Find where the given text appears and provide that cell's center as [x, y] coordinate. 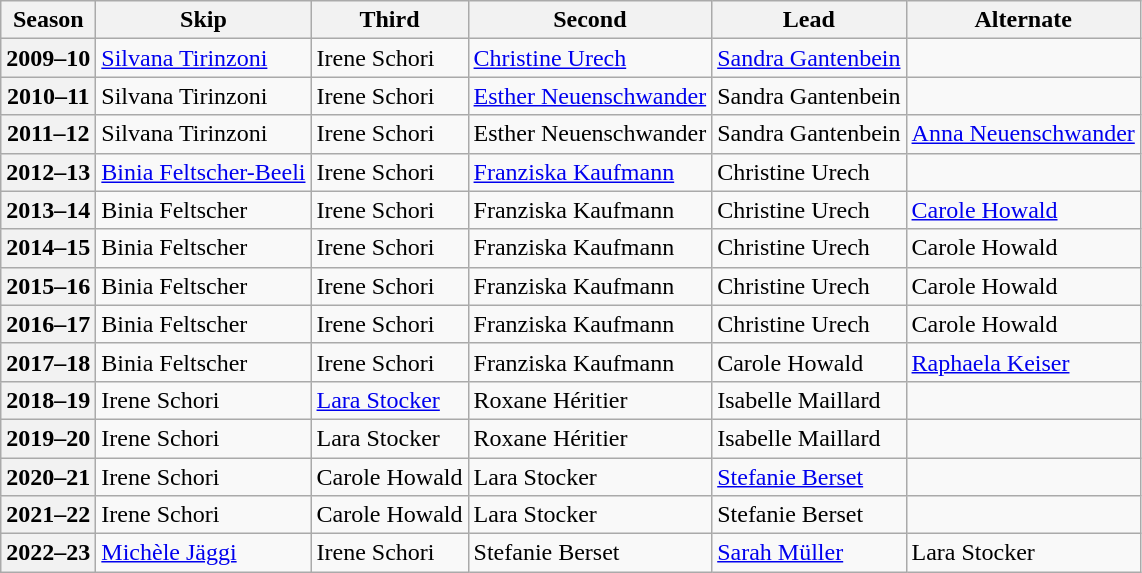
2014–15 [48, 248]
2021–22 [48, 515]
2015–16 [48, 286]
2022–23 [48, 553]
Anna Neuenschwander [1023, 134]
Michèle Jäggi [204, 553]
Alternate [1023, 20]
2016–17 [48, 324]
2011–12 [48, 134]
2009–10 [48, 58]
Third [390, 20]
Sarah Müller [809, 553]
Second [590, 20]
2019–20 [48, 438]
Raphaela Keiser [1023, 362]
2013–14 [48, 210]
Binia Feltscher-Beeli [204, 172]
2017–18 [48, 362]
Lead [809, 20]
2020–21 [48, 477]
Skip [204, 20]
2010–11 [48, 96]
2012–13 [48, 172]
Season [48, 20]
2018–19 [48, 400]
